Detect which cell encompasses the target text, then output its (x, y) center coordinate. 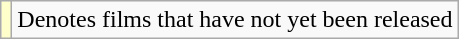
Denotes films that have not yet been released (235, 20)
